Search for the cell housing the specified text and yield its (X, Y) center coordinate. 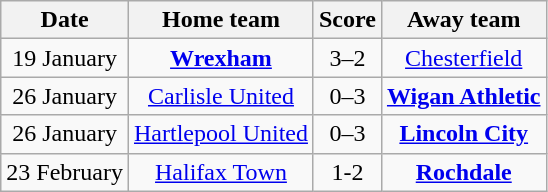
Date (65, 20)
23 February (65, 172)
Home team (220, 20)
Halifax Town (220, 172)
3–2 (347, 58)
Wigan Athletic (464, 96)
Away team (464, 20)
19 January (65, 58)
Hartlepool United (220, 134)
Lincoln City (464, 134)
Wrexham (220, 58)
Score (347, 20)
Chesterfield (464, 58)
Rochdale (464, 172)
1-2 (347, 172)
Carlisle United (220, 96)
